Find where the given text appears and provide that cell's center as (X, Y) coordinate. 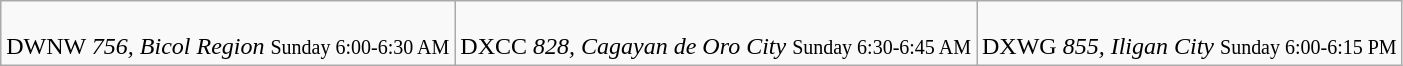
DXCC 828, Cagayan de Oro City Sunday 6:30-6:45 AM (716, 34)
DXWG 855, Iligan City Sunday 6:00-6:15 PM (1189, 34)
DWNW 756, Bicol Region Sunday 6:00-6:30 AM (228, 34)
